Extract the [X, Y] coordinate from the center of the cell holding the provided text.  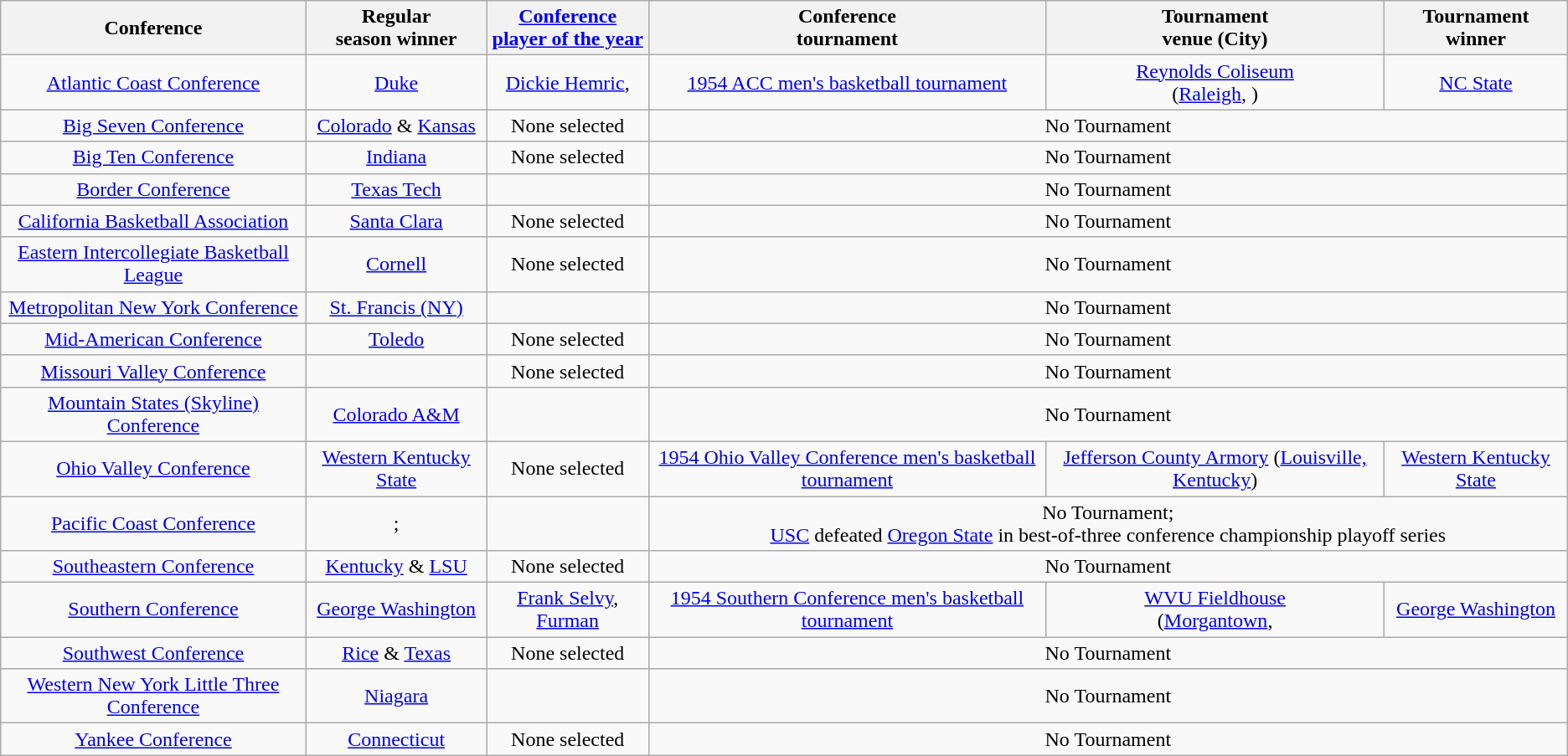
Reynolds Coliseum(Raleigh, ) [1215, 82]
Metropolitan New York Conference [153, 307]
Kentucky & LSU [396, 567]
Rice & Texas [396, 653]
Connecticut [396, 739]
Indiana [396, 157]
Big Seven Conference [153, 126]
Western New York Little Three Conference [153, 697]
Niagara [396, 697]
Conference [153, 28]
Southern Conference [153, 609]
Cornell [396, 265]
No Tournament;USC defeated Oregon State in best-of-three conference championship playoff series [1107, 522]
Tournament venue (City) [1215, 28]
California Basketball Association [153, 221]
Mid-American Conference [153, 339]
Ohio Valley Conference [153, 469]
Conference player of the year [568, 28]
Yankee Conference [153, 739]
Pacific Coast Conference [153, 522]
1954 Ohio Valley Conference men's basketball tournament [847, 469]
Santa Clara [396, 221]
Colorado & Kansas [396, 126]
St. Francis (NY) [396, 307]
Big Ten Conference [153, 157]
Jefferson County Armory (Louisville, Kentucky) [1215, 469]
Dickie Hemric, [568, 82]
Colorado A&M [396, 414]
Missouri Valley Conference [153, 371]
WVU Fieldhouse(Morgantown, [1215, 609]
1954 ACC men's basketball tournament [847, 82]
NC State [1476, 82]
1954 Southern Conference men's basketball tournament [847, 609]
; [396, 522]
Atlantic Coast Conference [153, 82]
Regular season winner [396, 28]
Border Conference [153, 189]
Mountain States (Skyline) Conference [153, 414]
Toledo [396, 339]
Frank Selvy, Furman [568, 609]
Duke [396, 82]
Texas Tech [396, 189]
Eastern Intercollegiate Basketball League [153, 265]
Southeastern Conference [153, 567]
Tournament winner [1476, 28]
Southwest Conference [153, 653]
Conference tournament [847, 28]
